Provide the [x, y] coordinate of the cell's center where the given text is located.  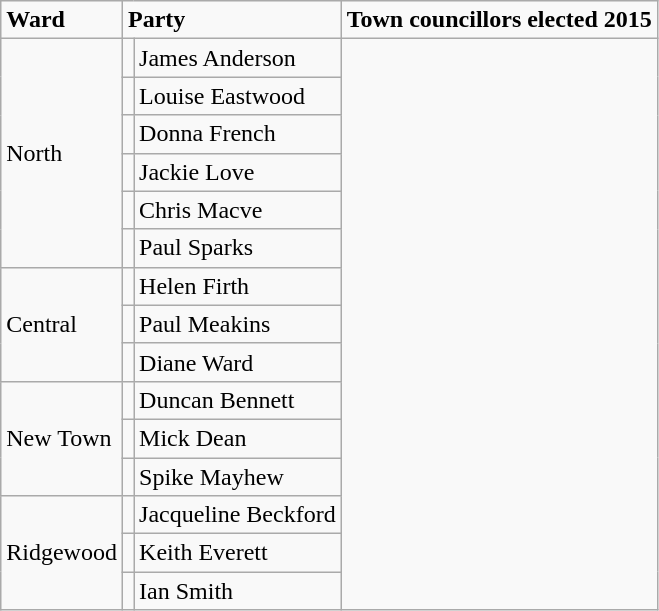
Paul Meakins [238, 324]
Spike Mayhew [238, 477]
Party [232, 20]
Jackie Love [238, 172]
James Anderson [238, 58]
Ridgewood [62, 553]
Diane Ward [238, 362]
Central [62, 324]
North [62, 153]
Louise Eastwood [238, 96]
Paul Sparks [238, 248]
Ward [62, 20]
New Town [62, 438]
Town councillors elected 2015 [499, 20]
Keith Everett [238, 553]
Jacqueline Beckford [238, 515]
Helen Firth [238, 286]
Mick Dean [238, 438]
Donna French [238, 134]
Ian Smith [238, 591]
Duncan Bennett [238, 400]
Chris Macve [238, 210]
